From the cell containing the given text, extract its center point as [X, Y] coordinate. 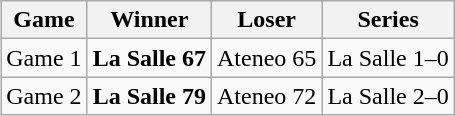
Game 1 [44, 58]
La Salle 2–0 [388, 96]
La Salle 79 [149, 96]
Ateneo 72 [267, 96]
Game [44, 20]
Series [388, 20]
La Salle 67 [149, 58]
Winner [149, 20]
La Salle 1–0 [388, 58]
Game 2 [44, 96]
Loser [267, 20]
Ateneo 65 [267, 58]
